Return the (x, y) coordinate for the center point of the cell that contains the specified text.  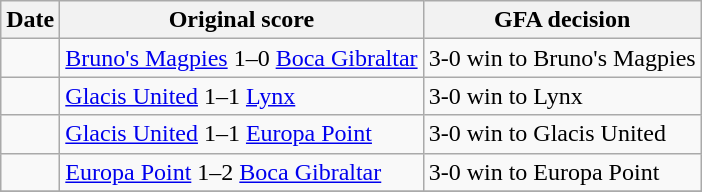
3-0 win to Europa Point (562, 172)
Europa Point 1–2 Boca Gibraltar (242, 172)
3-0 win to Bruno's Magpies (562, 58)
Glacis United 1–1 Lynx (242, 96)
Glacis United 1–1 Europa Point (242, 134)
Date (30, 20)
3-0 win to Lynx (562, 96)
3-0 win to Glacis United (562, 134)
Bruno's Magpies 1–0 Boca Gibraltar (242, 58)
Original score (242, 20)
GFA decision (562, 20)
